Capture the cell that displays the provided text and extract its [X, Y] central coordinate. 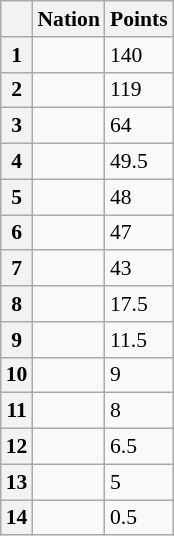
14 [17, 518]
49.5 [139, 162]
2 [17, 90]
4 [17, 162]
43 [139, 269]
1 [17, 55]
Nation [68, 19]
11.5 [139, 340]
119 [139, 90]
6.5 [139, 447]
7 [17, 269]
11 [17, 411]
12 [17, 447]
64 [139, 126]
Points [139, 19]
47 [139, 233]
3 [17, 126]
17.5 [139, 304]
13 [17, 482]
10 [17, 375]
140 [139, 55]
0.5 [139, 518]
48 [139, 197]
6 [17, 233]
